Extract the [x, y] coordinate from the center of the cell holding the provided text.  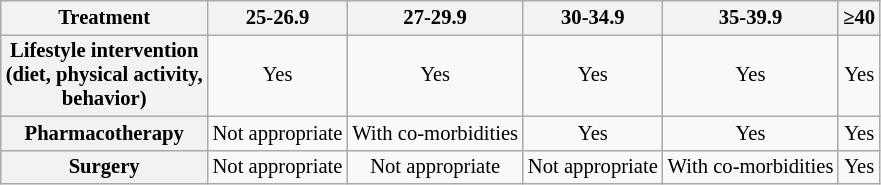
25-26.9 [278, 17]
Lifestyle intervention(diet, physical activity,behavior) [104, 75]
30-34.9 [593, 17]
Pharmacotherapy [104, 133]
Surgery [104, 167]
≥40 [859, 17]
Treatment [104, 17]
35-39.9 [751, 17]
27-29.9 [435, 17]
